Determine the [x, y] coordinate at the center of the cell enclosing the given text.  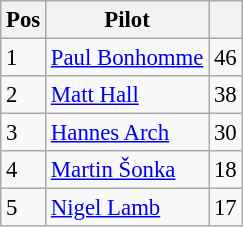
Martin Šonka [128, 170]
Matt Hall [128, 95]
Nigel Lamb [128, 208]
3 [24, 133]
46 [226, 58]
1 [24, 58]
30 [226, 133]
5 [24, 208]
Pilot [128, 20]
2 [24, 95]
17 [226, 208]
38 [226, 95]
Hannes Arch [128, 133]
4 [24, 170]
18 [226, 170]
Pos [24, 20]
Paul Bonhomme [128, 58]
